Return (X, Y) of the center of cell containing provided text 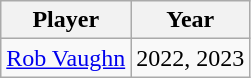
Year (190, 20)
2022, 2023 (190, 58)
Player (66, 20)
Rob Vaughn (66, 58)
